Identify which cell holds the provided text, then report its (X, Y) central coordinate. 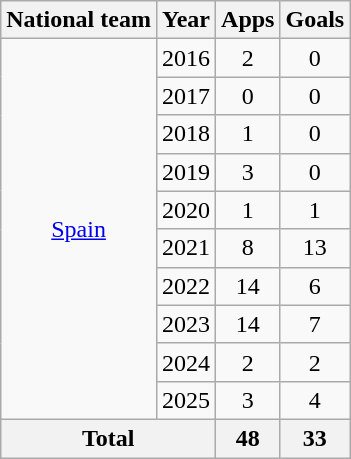
2019 (186, 172)
2018 (186, 134)
Year (186, 20)
4 (315, 400)
2022 (186, 286)
2016 (186, 58)
Goals (315, 20)
2020 (186, 210)
National team (79, 20)
48 (248, 438)
13 (315, 248)
Spain (79, 230)
Apps (248, 20)
2021 (186, 248)
2017 (186, 96)
2024 (186, 362)
2025 (186, 400)
6 (315, 286)
33 (315, 438)
8 (248, 248)
7 (315, 324)
Total (108, 438)
2023 (186, 324)
